Pinpoint the cell where the given text exists, returning its (x, y) midpoint coordinate. 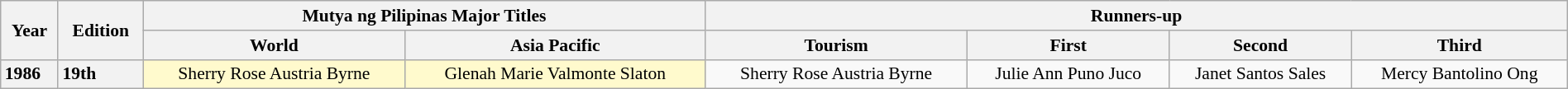
Julie Ann Puno Juco (1068, 74)
Mutya ng Pilipinas Major Titles (424, 16)
Runners-up (1136, 16)
Mercy Bantolino Ong (1459, 74)
1986 (30, 74)
Asia Pacific (556, 45)
World (275, 45)
Second (1260, 45)
Edition (101, 30)
Glenah Marie Valmonte Slaton (556, 74)
19th (101, 74)
Janet Santos Sales (1260, 74)
First (1068, 45)
Tourism (837, 45)
Third (1459, 45)
Year (30, 30)
